Extract the [x, y] coordinate from the center of the cell holding the provided text.  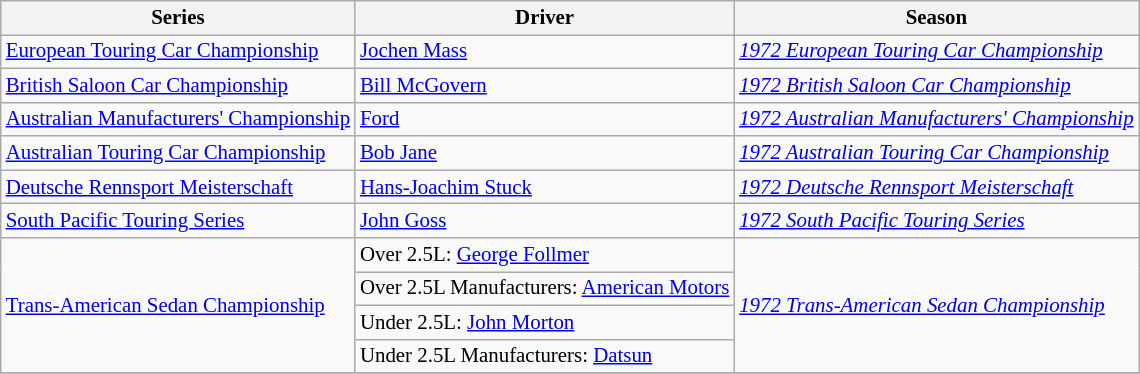
1972 Australian Touring Car Championship [936, 153]
Trans-American Sedan Championship [178, 306]
Driver [544, 18]
European Touring Car Championship [178, 51]
Jochen Mass [544, 51]
1972 South Pacific Touring Series [936, 221]
South Pacific Touring Series [178, 221]
Deutsche Rennsport Meisterschaft [178, 187]
Under 2.5L Manufacturers: Datsun [544, 356]
1972 British Saloon Car Championship [936, 85]
Season [936, 18]
John Goss [544, 221]
British Saloon Car Championship [178, 85]
Bob Jane [544, 153]
1972 Australian Manufacturers' Championship [936, 119]
1972 Trans-American Sedan Championship [936, 306]
Australian Manufacturers' Championship [178, 119]
Ford [544, 119]
1972 Deutsche Rennsport Meisterschaft [936, 187]
1972 European Touring Car Championship [936, 51]
Australian Touring Car Championship [178, 153]
Over 2.5L: George Follmer [544, 255]
Under 2.5L: John Morton [544, 322]
Over 2.5L Manufacturers: American Motors [544, 288]
Series [178, 18]
Hans-Joachim Stuck [544, 187]
Bill McGovern [544, 85]
